Provide the (X, Y) coordinate of the cell's center where the given text is located.  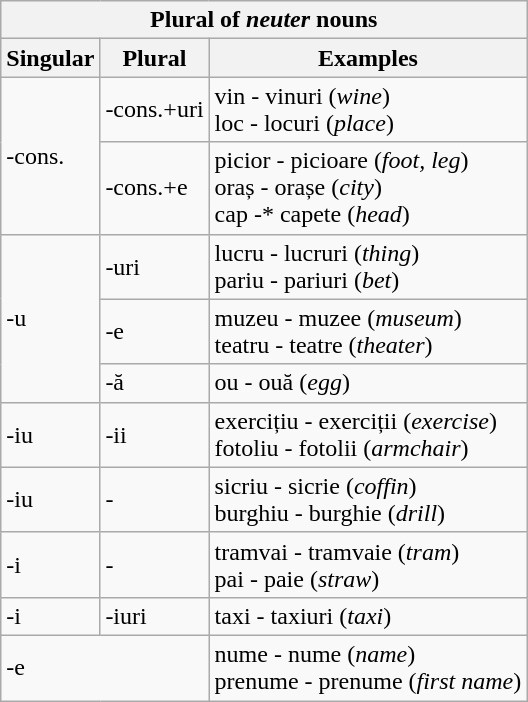
sicriu - sicrie (coffin)burghiu - burghie (drill) (368, 500)
taxi - taxiuri (taxi) (368, 616)
Plural (154, 58)
vin - vinuri (wine)loc - locuri (place) (368, 110)
-uri (154, 266)
Examples (368, 58)
muzeu - muzee (museum)teatru - teatre (theater) (368, 332)
-u (50, 318)
-cons.+e (154, 188)
-cons.+uri (154, 110)
tramvai - tramvaie (tram)pai - paie (straw) (368, 564)
ou - ouă (egg) (368, 383)
Singular (50, 58)
nume - nume (name)prenume - prenume (first name) (368, 668)
-cons. (50, 156)
exercițiu - exerciții (exercise)fotoliu - fotolii (armchair) (368, 434)
-ii (154, 434)
-iuri (154, 616)
-ă (154, 383)
lucru - lucruri (thing)pariu - pariuri (bet) (368, 266)
picior - picioare (foot, leg)oraș - orașe (city)cap -* capete (head) (368, 188)
Plural of neuter nouns (264, 20)
